Find where the given text appears and provide that cell's center as (X, Y) coordinate. 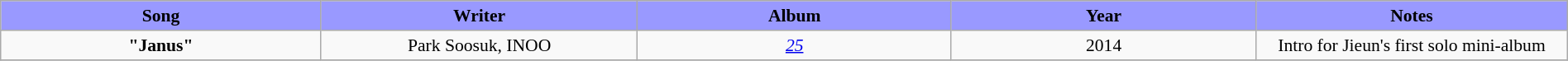
Writer (480, 16)
Song (161, 16)
Notes (1412, 16)
Park Soosuk, INOO (480, 45)
Intro for Jieun's first solo mini-album (1412, 45)
25 (795, 45)
Album (795, 16)
2014 (1103, 45)
"Janus" (161, 45)
Year (1103, 16)
